Search for the cell housing the specified text and yield its (X, Y) center coordinate. 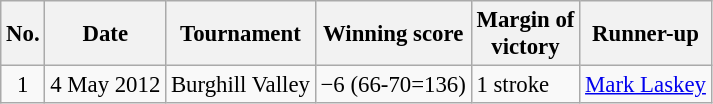
4 May 2012 (106, 85)
−6 (66-70=136) (393, 85)
1 (23, 85)
1 stroke (526, 85)
Date (106, 34)
Tournament (241, 34)
No. (23, 34)
Margin ofvictory (526, 34)
Mark Laskey (646, 85)
Runner-up (646, 34)
Burghill Valley (241, 85)
Winning score (393, 34)
